For the text-containing cell, return its midpoint in [X, Y] coordinate format. 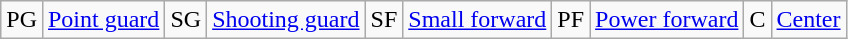
Center [808, 20]
SG [186, 20]
Power forward [667, 20]
Point guard [103, 20]
PF [571, 20]
Shooting guard [286, 20]
SF [384, 20]
C [758, 20]
Small forward [478, 20]
PG [22, 20]
